Identify which cell holds the provided text, then report its (X, Y) central coordinate. 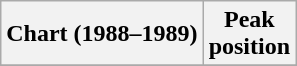
Chart (1988–1989) (102, 34)
Peakposition (249, 34)
